Locate the cell with the specified text and output its (x, y) center coordinate. 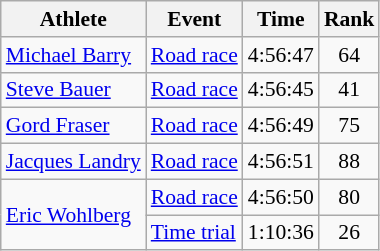
Event (194, 19)
Rank (350, 19)
4:56:51 (281, 162)
Jacques Landry (74, 162)
4:56:50 (281, 197)
Steve Bauer (74, 90)
Time (281, 19)
Time trial (194, 233)
Gord Fraser (74, 126)
26 (350, 233)
4:56:49 (281, 126)
Athlete (74, 19)
88 (350, 162)
80 (350, 197)
Michael Barry (74, 55)
4:56:47 (281, 55)
Eric Wohlberg (74, 214)
4:56:45 (281, 90)
64 (350, 55)
1:10:36 (281, 233)
75 (350, 126)
41 (350, 90)
